Scan for the cell matching the given text and deliver its [x, y] coordinate at center. 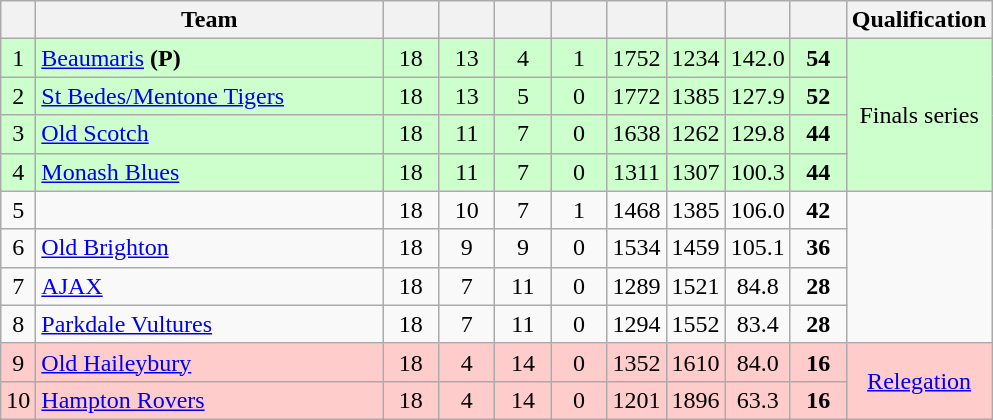
1352 [636, 362]
1534 [636, 248]
84.0 [758, 362]
63.3 [758, 400]
2 [18, 96]
AJAX [210, 286]
1201 [636, 400]
Team [210, 20]
Old Scotch [210, 134]
Old Haileybury [210, 362]
129.8 [758, 134]
84.8 [758, 286]
1521 [696, 286]
Qualification [919, 20]
Old Brighton [210, 248]
1468 [636, 210]
Hampton Rovers [210, 400]
Relegation [919, 381]
52 [818, 96]
1752 [636, 58]
Finals series [919, 115]
106.0 [758, 210]
1610 [696, 362]
1262 [696, 134]
54 [818, 58]
105.1 [758, 248]
Parkdale Vultures [210, 324]
142.0 [758, 58]
Beaumaris (P) [210, 58]
Monash Blues [210, 172]
1896 [696, 400]
42 [818, 210]
100.3 [758, 172]
St Bedes/Mentone Tigers [210, 96]
3 [18, 134]
1294 [636, 324]
1234 [696, 58]
1307 [696, 172]
127.9 [758, 96]
8 [18, 324]
1552 [696, 324]
6 [18, 248]
36 [818, 248]
1772 [636, 96]
1638 [636, 134]
1459 [696, 248]
1289 [636, 286]
1311 [636, 172]
83.4 [758, 324]
